Determine the [x, y] coordinate at the center of the cell enclosing the given text.  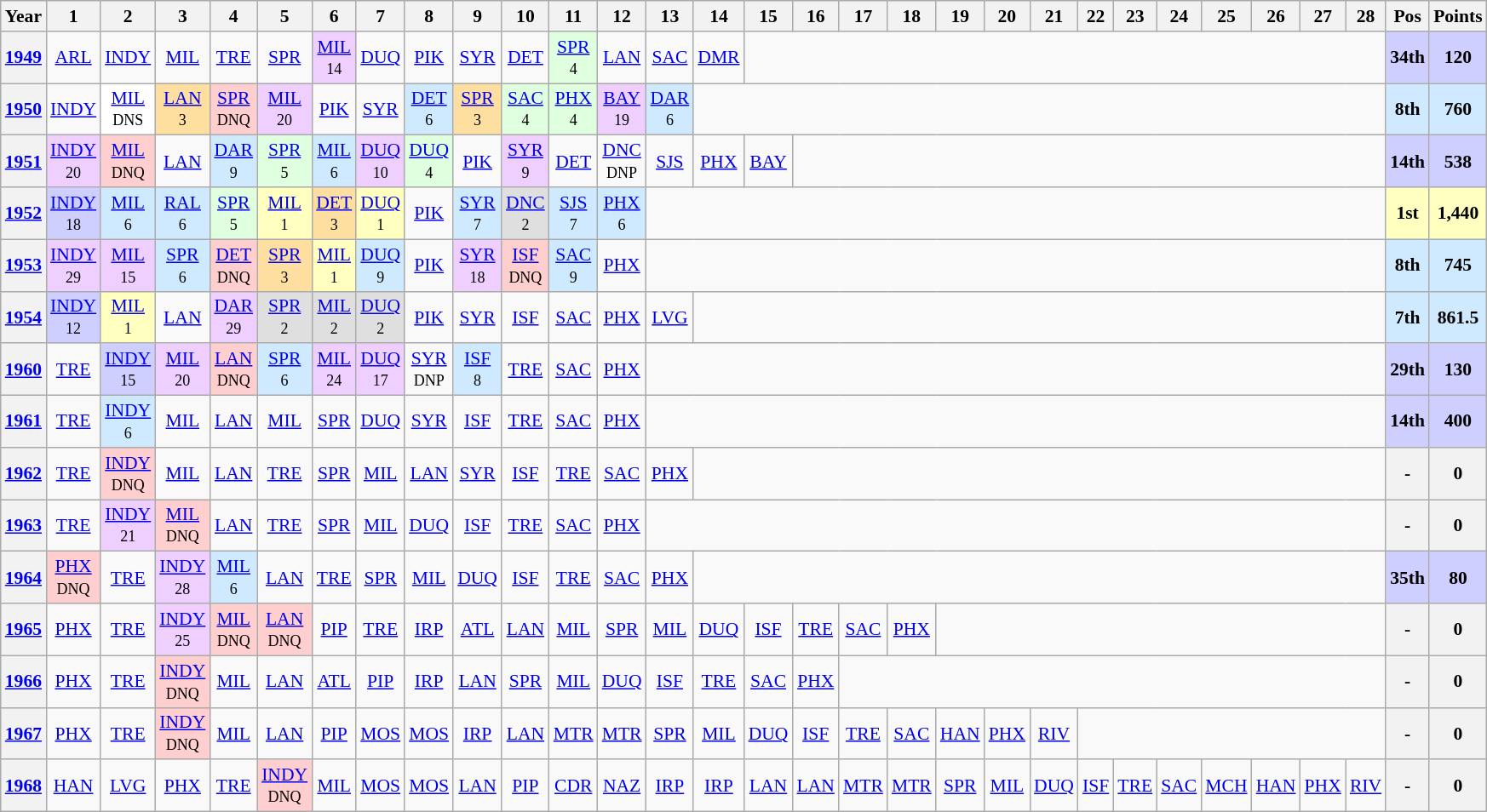
27 [1323, 16]
SPR4 [574, 58]
28 [1366, 16]
INDY28 [182, 577]
1966 [24, 681]
21 [1054, 16]
1962 [24, 473]
760 [1458, 109]
7 [380, 16]
1952 [24, 213]
DUQ10 [380, 162]
ISFDNQ [525, 266]
19 [961, 16]
SPR2 [284, 317]
12 [622, 16]
DNCDNP [622, 162]
PHX4 [574, 109]
DAR9 [233, 162]
SPRDNQ [233, 109]
NAZ [622, 786]
SYR18 [477, 266]
14 [719, 16]
24 [1179, 16]
Pos [1407, 16]
PHX6 [622, 213]
INDY25 [182, 630]
2 [128, 16]
1949 [24, 58]
INDY21 [128, 526]
6 [334, 16]
MCH [1226, 786]
INDY29 [73, 266]
1 [73, 16]
DET6 [429, 109]
20 [1007, 16]
DETDNQ [233, 266]
861.5 [1458, 317]
29th [1407, 369]
17 [864, 16]
MIL24 [334, 369]
1963 [24, 526]
1965 [24, 630]
538 [1458, 162]
SJS [670, 162]
RAL6 [182, 213]
1960 [24, 369]
CDR [574, 786]
ARL [73, 58]
DUQ1 [380, 213]
4 [233, 16]
Points [1458, 16]
745 [1458, 266]
11 [574, 16]
SAC4 [525, 109]
SJS7 [574, 213]
1st [1407, 213]
13 [670, 16]
DMR [719, 58]
ISF8 [477, 369]
23 [1134, 16]
80 [1458, 577]
INDY6 [128, 422]
INDY15 [128, 369]
26 [1276, 16]
DUQ9 [380, 266]
8 [429, 16]
INDY18 [73, 213]
BAY19 [622, 109]
MIL2 [334, 317]
1964 [24, 577]
1954 [24, 317]
1967 [24, 734]
25 [1226, 16]
35th [1407, 577]
1950 [24, 109]
5 [284, 16]
DAR6 [670, 109]
SYR7 [477, 213]
1961 [24, 422]
Year [24, 16]
130 [1458, 369]
18 [911, 16]
DUQ2 [380, 317]
SAC9 [574, 266]
16 [815, 16]
400 [1458, 422]
DAR29 [233, 317]
7th [1407, 317]
3 [182, 16]
10 [525, 16]
LAN3 [182, 109]
34th [1407, 58]
1951 [24, 162]
1953 [24, 266]
DET3 [334, 213]
120 [1458, 58]
9 [477, 16]
BAY [768, 162]
MIL15 [128, 266]
SYR9 [525, 162]
1,440 [1458, 213]
PHXDNQ [73, 577]
INDY12 [73, 317]
22 [1095, 16]
MIL14 [334, 58]
MILDNS [128, 109]
1968 [24, 786]
DNC2 [525, 213]
SYRDNP [429, 369]
DUQ17 [380, 369]
15 [768, 16]
DUQ4 [429, 162]
INDY20 [73, 162]
